Return the (X, Y) coordinate for the center point of the cell that contains the specified text.  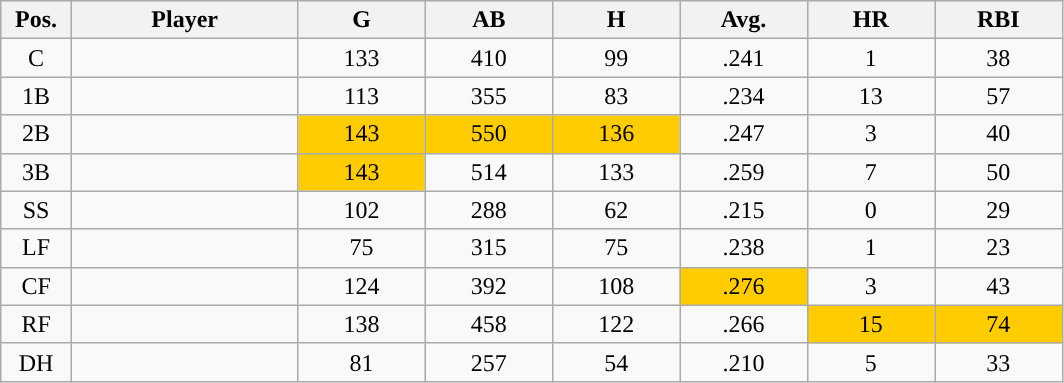
AB (488, 20)
315 (488, 248)
LF (36, 248)
83 (616, 96)
2B (36, 134)
392 (488, 286)
G (362, 20)
102 (362, 210)
40 (998, 134)
550 (488, 134)
SS (36, 210)
RBI (998, 20)
54 (616, 362)
3B (36, 172)
1B (36, 96)
62 (616, 210)
410 (488, 58)
50 (998, 172)
.210 (744, 362)
13 (870, 96)
38 (998, 58)
CF (36, 286)
.234 (744, 96)
RF (36, 324)
H (616, 20)
0 (870, 210)
Player (184, 20)
138 (362, 324)
81 (362, 362)
.266 (744, 324)
23 (998, 248)
122 (616, 324)
.247 (744, 134)
Pos. (36, 20)
108 (616, 286)
288 (488, 210)
.238 (744, 248)
7 (870, 172)
DH (36, 362)
5 (870, 362)
.241 (744, 58)
.276 (744, 286)
33 (998, 362)
.259 (744, 172)
113 (362, 96)
355 (488, 96)
Avg. (744, 20)
.215 (744, 210)
29 (998, 210)
15 (870, 324)
458 (488, 324)
514 (488, 172)
C (36, 58)
136 (616, 134)
HR (870, 20)
57 (998, 96)
99 (616, 58)
257 (488, 362)
124 (362, 286)
43 (998, 286)
74 (998, 324)
